Extract the [x, y] coordinate from the center of the cell holding the provided text.  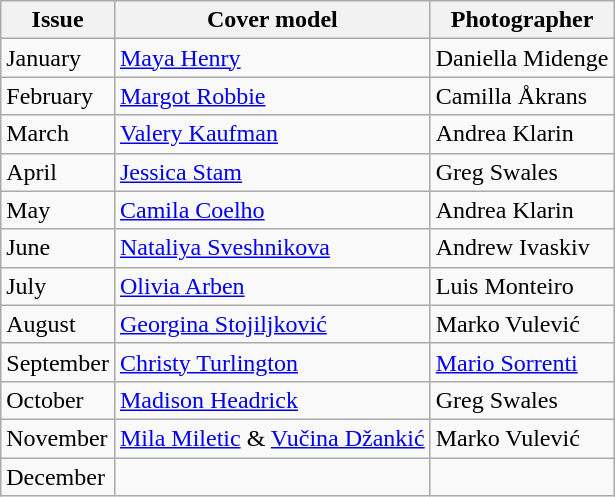
July [58, 286]
December [58, 477]
Olivia Arben [272, 286]
Maya Henry [272, 58]
Margot Robbie [272, 96]
Mila Miletic & Vučina Džankić [272, 438]
April [58, 172]
February [58, 96]
September [58, 362]
January [58, 58]
Madison Headrick [272, 400]
Nataliya Sveshnikova [272, 248]
Camilla Åkrans [522, 96]
October [58, 400]
Mario Sorrenti [522, 362]
Georgina Stojiljković [272, 324]
Photographer [522, 20]
November [58, 438]
Andrew Ivaskiv [522, 248]
Camila Coelho [272, 210]
Daniella Midenge [522, 58]
Cover model [272, 20]
Issue [58, 20]
Luis Monteiro [522, 286]
Valery Kaufman [272, 134]
June [58, 248]
Christy Turlington [272, 362]
March [58, 134]
August [58, 324]
May [58, 210]
Jessica Stam [272, 172]
